Output the [X, Y] coordinate of the center of the cell containing the given text.  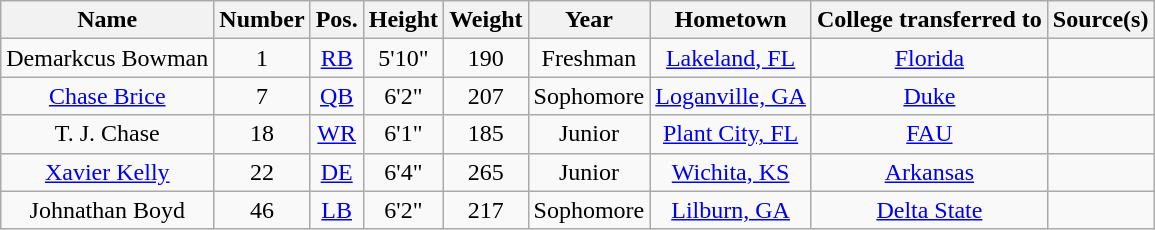
Lilburn, GA [731, 210]
Delta State [929, 210]
Hometown [731, 20]
WR [336, 134]
Xavier Kelly [108, 172]
22 [262, 172]
Number [262, 20]
Loganville, GA [731, 96]
Wichita, KS [731, 172]
185 [486, 134]
Source(s) [1100, 20]
207 [486, 96]
Freshman [589, 58]
7 [262, 96]
Duke [929, 96]
1 [262, 58]
190 [486, 58]
Height [403, 20]
Plant City, FL [731, 134]
QB [336, 96]
265 [486, 172]
Demarkcus Bowman [108, 58]
FAU [929, 134]
Florida [929, 58]
RB [336, 58]
217 [486, 210]
5'10" [403, 58]
6'4" [403, 172]
Johnathan Boyd [108, 210]
Arkansas [929, 172]
Name [108, 20]
18 [262, 134]
Year [589, 20]
LB [336, 210]
College transferred to [929, 20]
T. J. Chase [108, 134]
Lakeland, FL [731, 58]
6'1" [403, 134]
DE [336, 172]
Pos. [336, 20]
Chase Brice [108, 96]
46 [262, 210]
Weight [486, 20]
